Identify which cell holds the provided text, then report its (X, Y) central coordinate. 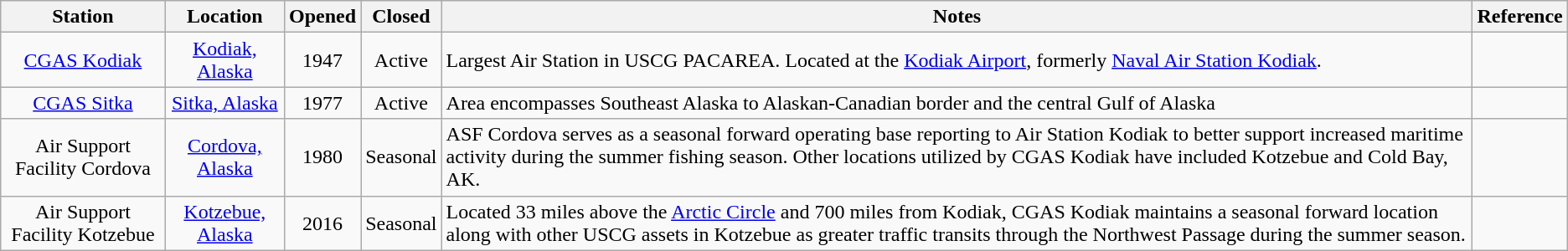
Notes (957, 17)
Station (83, 17)
Location (224, 17)
Opened (323, 17)
Air Support Facility Cordova (83, 157)
1977 (323, 103)
1980 (323, 157)
Closed (401, 17)
CGAS Sitka (83, 103)
Kodiak, Alaska (224, 60)
2016 (323, 223)
Kotzebue, Alaska (224, 223)
Area encompasses Southeast Alaska to Alaskan-Canadian border and the central Gulf of Alaska (957, 103)
Reference (1519, 17)
CGAS Kodiak (83, 60)
1947 (323, 60)
Largest Air Station in USCG PACAREA. Located at the Kodiak Airport, formerly Naval Air Station Kodiak. (957, 60)
Cordova, Alaska (224, 157)
Sitka, Alaska (224, 103)
Air Support Facility Kotzebue (83, 223)
